Detect which cell encompasses the target text, then output its [x, y] center coordinate. 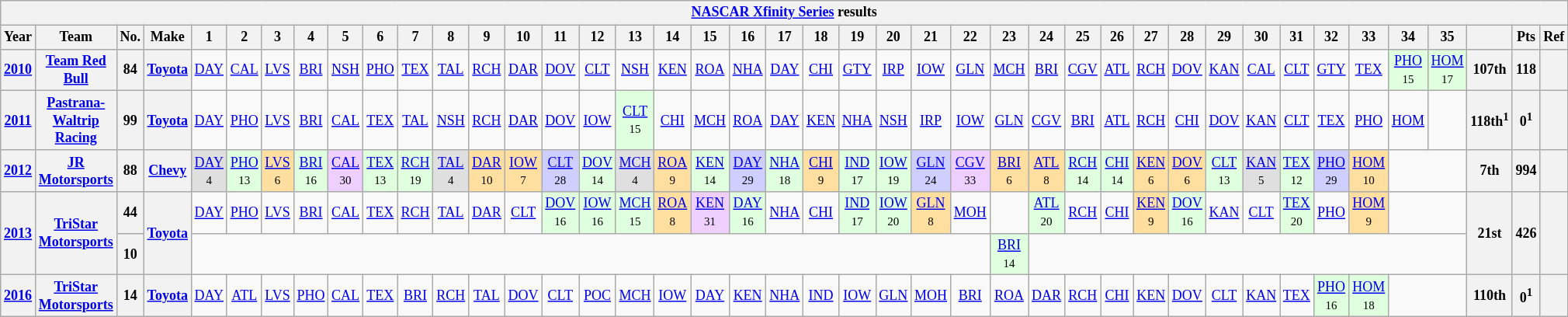
118th1 [1490, 120]
27 [1151, 37]
29 [1224, 37]
Year [19, 37]
99 [130, 120]
23 [1009, 37]
POC [598, 296]
CGV33 [970, 171]
IOW16 [598, 213]
13 [635, 37]
17 [785, 37]
CHI14 [1117, 171]
21st [1490, 233]
No. [130, 37]
Chevy [168, 171]
PHO13 [244, 171]
NASCAR Xfinity Series results [784, 12]
1 [209, 37]
HOM10 [1369, 171]
IND [821, 296]
7th [1490, 171]
24 [1046, 37]
BRI6 [1009, 171]
18 [821, 37]
MCH4 [635, 171]
16 [748, 37]
118 [1526, 70]
34 [1408, 37]
Team Red Bull [76, 70]
BRI14 [1009, 254]
2011 [19, 120]
IOW20 [893, 213]
Pts [1526, 37]
2010 [19, 70]
Team [76, 37]
DAY29 [748, 171]
19 [857, 37]
HOM18 [1369, 296]
7 [415, 37]
KEN9 [1151, 213]
MCH15 [635, 213]
8 [451, 37]
KAN5 [1261, 171]
4 [310, 37]
110th [1490, 296]
CAL30 [346, 171]
ROA9 [672, 171]
12 [598, 37]
9 [487, 37]
CLT28 [560, 171]
5 [346, 37]
2013 [19, 233]
107th [1490, 70]
JR Motorsports [76, 171]
25 [1082, 37]
32 [1331, 37]
30 [1261, 37]
HOM [1408, 120]
CLT13 [1224, 171]
IOW19 [893, 171]
RCH19 [415, 171]
2012 [19, 171]
Pastrana-Waltrip Racing [76, 120]
NHA18 [785, 171]
GLN8 [931, 213]
ATL20 [1046, 213]
15 [710, 37]
TEX20 [1297, 213]
426 [1526, 233]
BRI16 [310, 171]
DOV6 [1188, 171]
21 [931, 37]
CLT15 [635, 120]
22 [970, 37]
GLN24 [931, 171]
Ref [1554, 37]
PHO29 [1331, 171]
2016 [19, 296]
20 [893, 37]
35 [1447, 37]
HOM9 [1369, 213]
PHO16 [1331, 296]
994 [1526, 171]
6 [380, 37]
TAL4 [451, 171]
TEX13 [380, 171]
HOM17 [1447, 70]
CHI9 [821, 171]
RCH14 [1082, 171]
DAY4 [209, 171]
KEN31 [710, 213]
TEX12 [1297, 171]
84 [130, 70]
IOW7 [523, 171]
LVS6 [278, 171]
11 [560, 37]
KEN14 [710, 171]
ROA8 [672, 213]
DAR10 [487, 171]
DOV14 [598, 171]
KEN6 [1151, 171]
88 [130, 171]
26 [1117, 37]
44 [130, 213]
ATL8 [1046, 171]
PHO15 [1408, 70]
2 [244, 37]
Make [168, 37]
28 [1188, 37]
31 [1297, 37]
33 [1369, 37]
3 [278, 37]
DAY16 [748, 213]
